Extract the [X, Y] coordinate from the center of the cell holding the provided text.  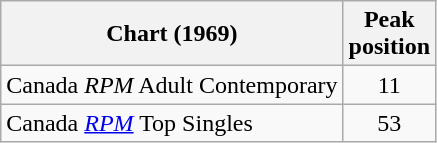
Peakposition [389, 34]
Canada RPM Adult Contemporary [172, 85]
53 [389, 123]
11 [389, 85]
Canada RPM Top Singles [172, 123]
Chart (1969) [172, 34]
